For the text-containing cell, return its midpoint in (x, y) coordinate format. 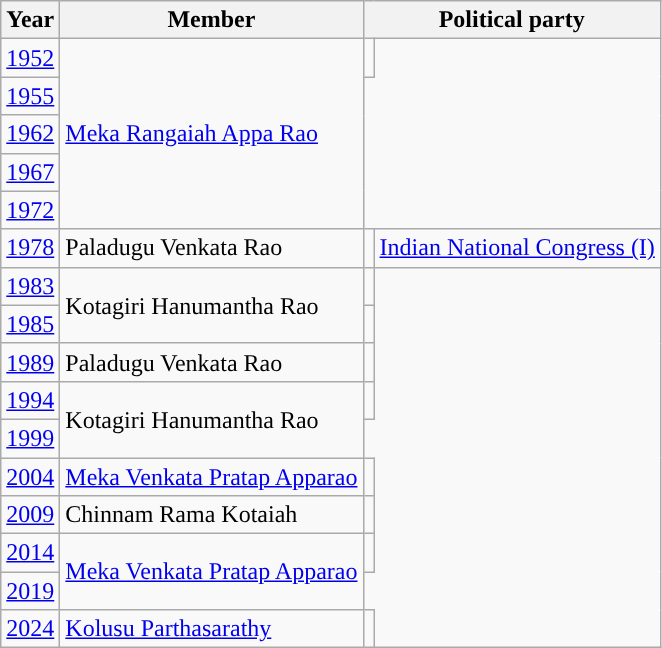
1952 (30, 58)
Meka Rangaiah Appa Rao (212, 134)
1985 (30, 324)
1989 (30, 362)
1972 (30, 210)
1994 (30, 400)
Member (212, 20)
Year (30, 20)
2019 (30, 591)
Indian National Congress (I) (517, 248)
1999 (30, 438)
2024 (30, 629)
2009 (30, 515)
1978 (30, 248)
1962 (30, 134)
1955 (30, 96)
Chinnam Rama Kotaiah (212, 515)
Political party (512, 20)
2004 (30, 477)
1983 (30, 286)
1967 (30, 172)
2014 (30, 553)
Kolusu Parthasarathy (212, 629)
